Scan for the cell matching the given text and deliver its [x, y] coordinate at center. 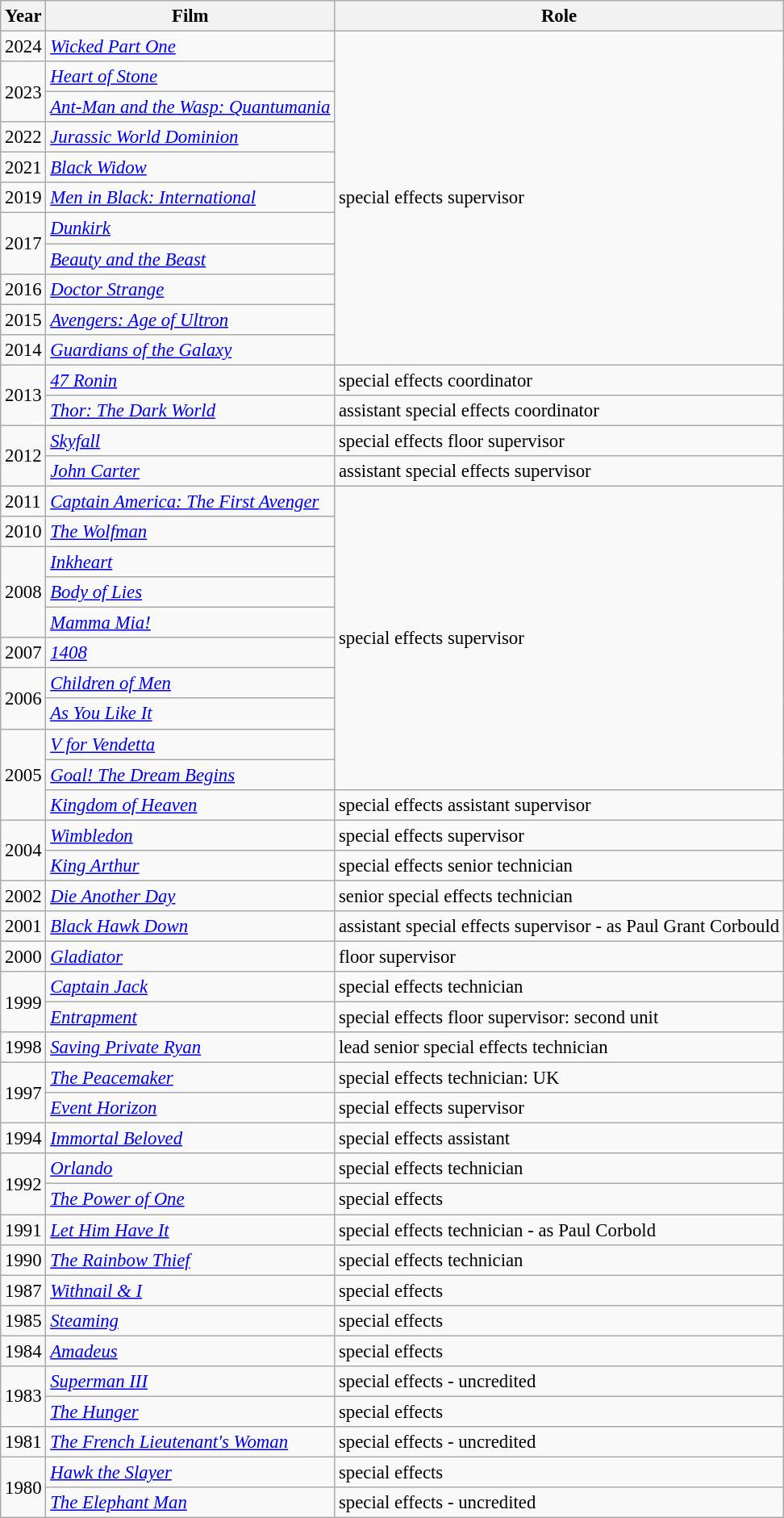
Kingdom of Heaven [190, 805]
special effects floor supervisor [560, 441]
special effects senior technician [560, 866]
Entrapment [190, 1018]
1981 [23, 1442]
2010 [23, 532]
Saving Private Ryan [190, 1048]
Skyfall [190, 441]
special effects assistant [560, 1139]
special effects assistant supervisor [560, 805]
Steaming [190, 1320]
Thor: The Dark World [190, 411]
2013 [23, 395]
1983 [23, 1396]
special effects floor supervisor: second unit [560, 1018]
2024 [23, 47]
Orlando [190, 1169]
2001 [23, 926]
Year [23, 16]
2002 [23, 896]
1991 [23, 1230]
Mamma Mia! [190, 623]
special effects technician: UK [560, 1078]
Let Him Have It [190, 1230]
The French Lieutenant's Woman [190, 1442]
The Power of One [190, 1199]
Heart of Stone [190, 77]
Die Another Day [190, 896]
1408 [190, 653]
V for Vendetta [190, 744]
Withnail & I [190, 1290]
assistant special effects coordinator [560, 411]
1999 [23, 1002]
lead senior special effects technician [560, 1048]
Captain Jack [190, 987]
senior special effects technician [560, 896]
2015 [23, 320]
47 Ronin [190, 380]
Gladiator [190, 956]
2007 [23, 653]
Wicked Part One [190, 47]
Ant-Man and the Wasp: Quantumania [190, 107]
2011 [23, 501]
Doctor Strange [190, 289]
The Wolfman [190, 532]
Black Widow [190, 168]
1992 [23, 1185]
The Rainbow Thief [190, 1260]
Superman III [190, 1382]
Inkheart [190, 562]
2016 [23, 289]
Amadeus [190, 1351]
Immortal Beloved [190, 1139]
Children of Men [190, 684]
1998 [23, 1048]
2008 [23, 592]
Goal! The Dream Begins [190, 775]
1994 [23, 1139]
2012 [23, 455]
Hawk the Slayer [190, 1472]
Beauty and the Beast [190, 259]
2006 [23, 699]
The Peacemaker [190, 1078]
2023 [23, 92]
Wimbledon [190, 835]
2005 [23, 775]
1990 [23, 1260]
1987 [23, 1290]
Guardians of the Galaxy [190, 349]
2021 [23, 168]
Body of Lies [190, 592]
1985 [23, 1320]
Film [190, 16]
2022 [23, 137]
2000 [23, 956]
1984 [23, 1351]
John Carter [190, 471]
Jurassic World Dominion [190, 137]
2019 [23, 198]
2014 [23, 349]
Captain America: The First Avenger [190, 501]
1997 [23, 1093]
As You Like It [190, 714]
special effects technician - as Paul Corbold [560, 1230]
special effects coordinator [560, 380]
assistant special effects supervisor - as Paul Grant Corbould [560, 926]
1980 [23, 1487]
Role [560, 16]
2017 [23, 244]
Black Hawk Down [190, 926]
Dunkirk [190, 228]
King Arthur [190, 866]
The Hunger [190, 1411]
floor supervisor [560, 956]
Avengers: Age of Ultron [190, 320]
2004 [23, 851]
Men in Black: International [190, 198]
Event Horizon [190, 1108]
The Elephant Man [190, 1503]
assistant special effects supervisor [560, 471]
